Identify which cell holds the provided text, then report its (x, y) central coordinate. 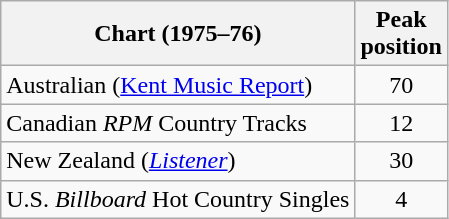
12 (401, 123)
4 (401, 199)
Peakposition (401, 34)
Australian (Kent Music Report) (178, 85)
70 (401, 85)
New Zealand (Listener) (178, 161)
U.S. Billboard Hot Country Singles (178, 199)
Canadian RPM Country Tracks (178, 123)
Chart (1975–76) (178, 34)
30 (401, 161)
